Return the (x, y) coordinate for the center point of the cell that contains the specified text.  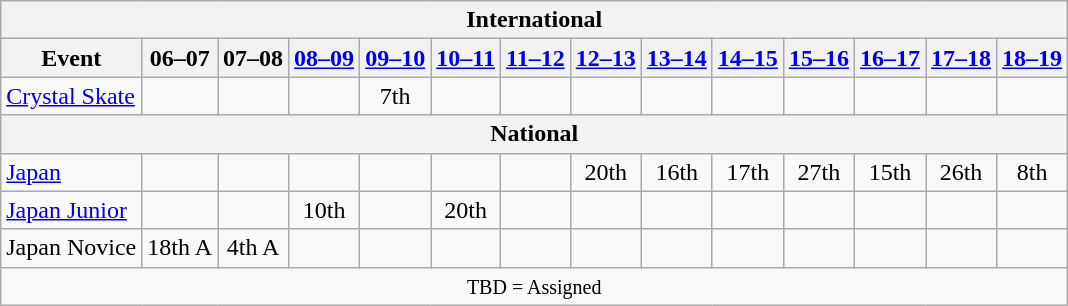
17th (748, 172)
07–08 (254, 58)
06–07 (180, 58)
13–14 (676, 58)
International (534, 20)
10–11 (466, 58)
14–15 (748, 58)
08–09 (324, 58)
Japan Novice (72, 248)
4th A (254, 248)
7th (396, 96)
16th (676, 172)
17–18 (962, 58)
09–10 (396, 58)
26th (962, 172)
Japan Junior (72, 210)
18–19 (1032, 58)
15th (890, 172)
16–17 (890, 58)
Event (72, 58)
12–13 (606, 58)
Japan (72, 172)
27th (818, 172)
Crystal Skate (72, 96)
8th (1032, 172)
11–12 (535, 58)
TBD = Assigned (534, 286)
15–16 (818, 58)
18th A (180, 248)
10th (324, 210)
National (534, 134)
